Find where the given text appears and provide that cell's center as [x, y] coordinate. 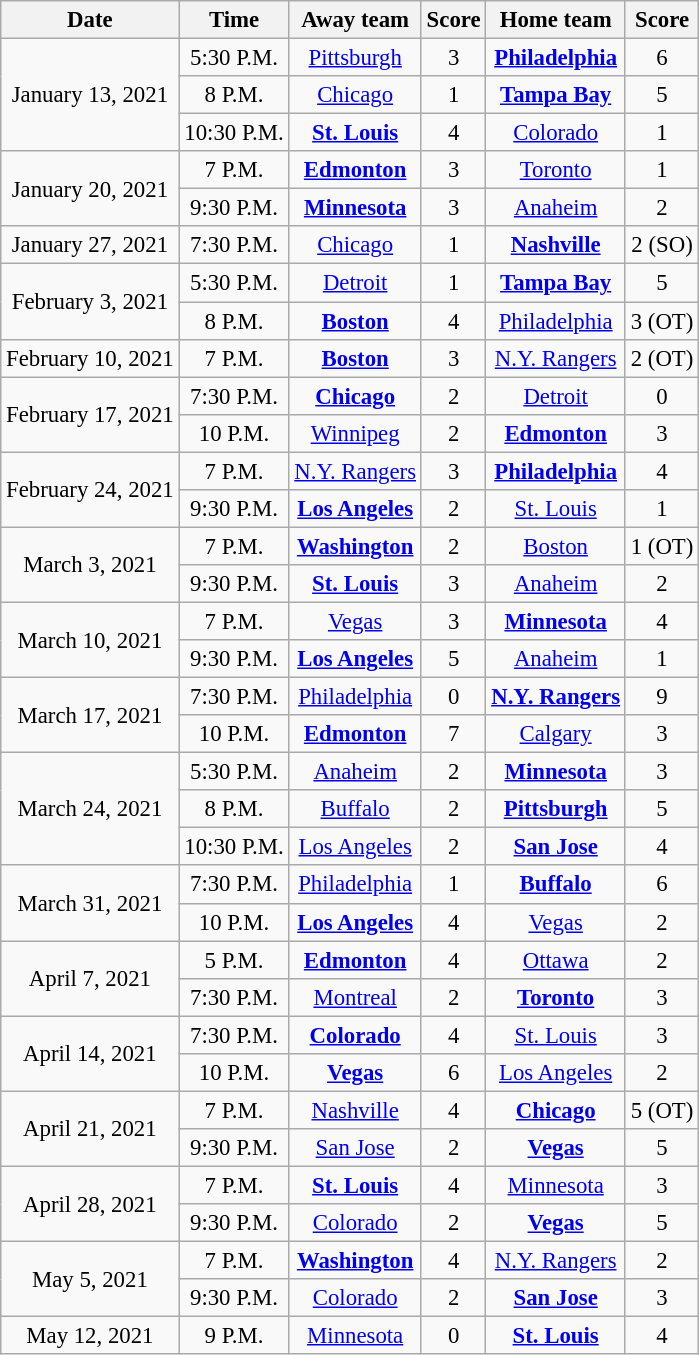
January 27, 2021 [90, 245]
5 (OT) [662, 1110]
1 (OT) [662, 546]
February 17, 2021 [90, 414]
February 10, 2021 [90, 358]
Away team [355, 20]
2 (SO) [662, 245]
May 12, 2021 [90, 1336]
3 (OT) [662, 321]
April 14, 2021 [90, 1054]
March 31, 2021 [90, 904]
April 21, 2021 [90, 1128]
2 (OT) [662, 358]
Date [90, 20]
9 P.M. [234, 1336]
March 24, 2021 [90, 810]
January 13, 2021 [90, 96]
April 28, 2021 [90, 1204]
March 3, 2021 [90, 564]
February 3, 2021 [90, 302]
7 [454, 734]
February 24, 2021 [90, 490]
Home team [556, 20]
March 17, 2021 [90, 716]
March 10, 2021 [90, 640]
Montreal [355, 997]
Time [234, 20]
May 5, 2021 [90, 1280]
9 [662, 697]
January 20, 2021 [90, 188]
Ottawa [556, 960]
April 7, 2021 [90, 978]
Calgary [556, 734]
5 P.M. [234, 960]
Winnipeg [355, 433]
